Find where the given text appears and provide that cell's center as [X, Y] coordinate. 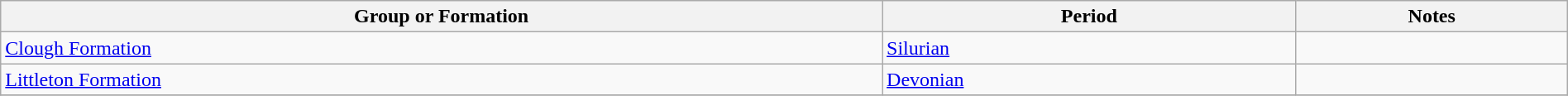
Clough Formation [442, 48]
Devonian [1090, 79]
Silurian [1090, 48]
Notes [1432, 17]
Period [1090, 17]
Group or Formation [442, 17]
Littleton Formation [442, 79]
